Capture the cell that displays the provided text and extract its (X, Y) central coordinate. 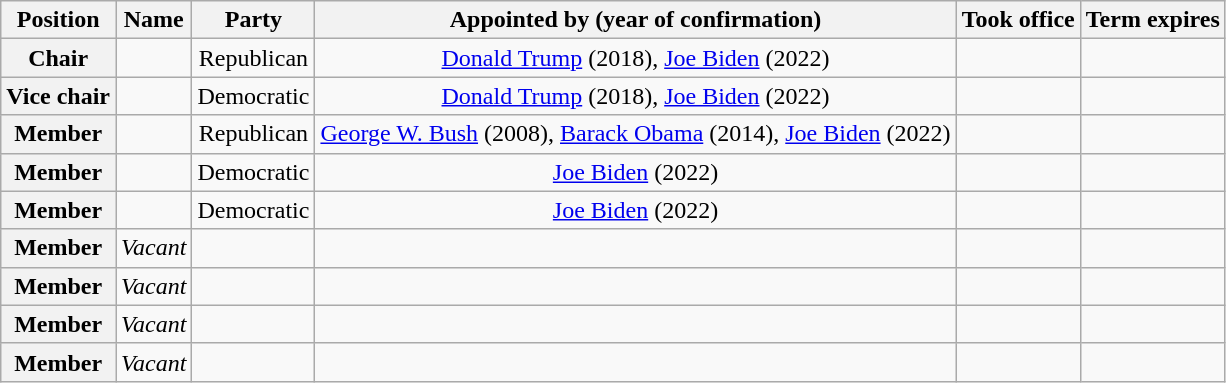
Name (154, 20)
Term expires (1152, 20)
Party (254, 20)
Took office (1018, 20)
Appointed by (year of confirmation) (636, 20)
Vice chair (58, 96)
Position (58, 20)
George W. Bush (2008), Barack Obama (2014), Joe Biden (2022) (636, 134)
Chair (58, 58)
